Locate the cell with the specified text and output its [x, y] center coordinate. 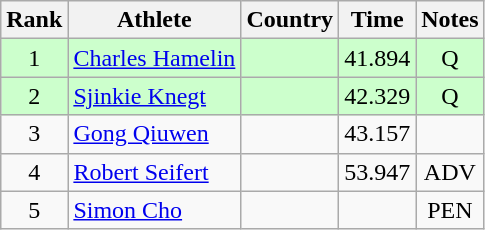
Simon Cho [154, 210]
PEN [450, 210]
43.157 [378, 134]
Notes [450, 20]
Charles Hamelin [154, 58]
ADV [450, 172]
Time [378, 20]
Rank [34, 20]
Gong Qiuwen [154, 134]
Robert Seifert [154, 172]
2 [34, 96]
Country [290, 20]
53.947 [378, 172]
41.894 [378, 58]
5 [34, 210]
3 [34, 134]
1 [34, 58]
Sjinkie Knegt [154, 96]
42.329 [378, 96]
4 [34, 172]
Athlete [154, 20]
